Provide the (X, Y) coordinate of the cell's center where the given text is located.  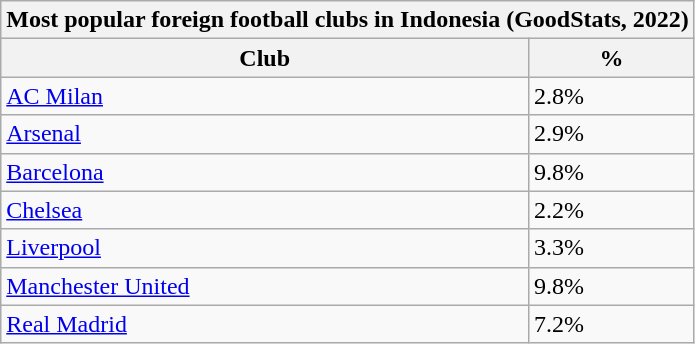
3.3% (612, 248)
Liverpool (265, 248)
Real Madrid (265, 324)
AC Milan (265, 96)
% (612, 58)
Club (265, 58)
7.2% (612, 324)
2.8% (612, 96)
Chelsea (265, 210)
Manchester United (265, 286)
2.2% (612, 210)
Barcelona (265, 172)
Most popular foreign football clubs in Indonesia (GoodStats, 2022) (348, 20)
2.9% (612, 134)
Arsenal (265, 134)
